Scan for the cell matching the given text and deliver its (X, Y) coordinate at center. 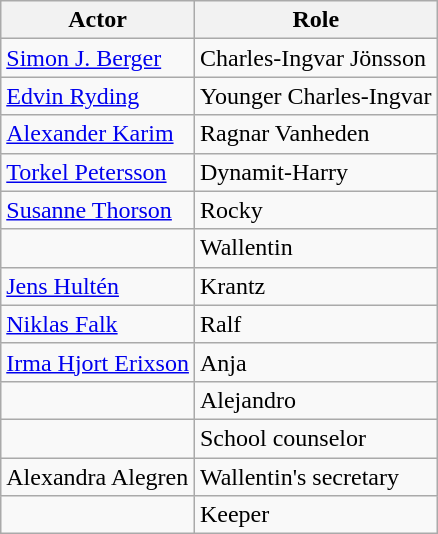
Alexandra Alegren (98, 477)
Niklas Falk (98, 324)
Wallentin's secretary (316, 477)
School counselor (316, 438)
Simon J. Berger (98, 58)
Alejandro (316, 400)
Rocky (316, 210)
Ragnar Vanheden (316, 134)
Torkel Petersson (98, 172)
Dynamit-Harry (316, 172)
Edvin Ryding (98, 96)
Anja (316, 362)
Susanne Thorson (98, 210)
Role (316, 20)
Ralf (316, 324)
Jens Hultén (98, 286)
Krantz (316, 286)
Younger Charles-Ingvar (316, 96)
Keeper (316, 515)
Irma Hjort Erixson (98, 362)
Wallentin (316, 248)
Actor (98, 20)
Alexander Karim (98, 134)
Charles-Ingvar Jönsson (316, 58)
